Extract the [x, y] coordinate from the center of the cell holding the provided text.  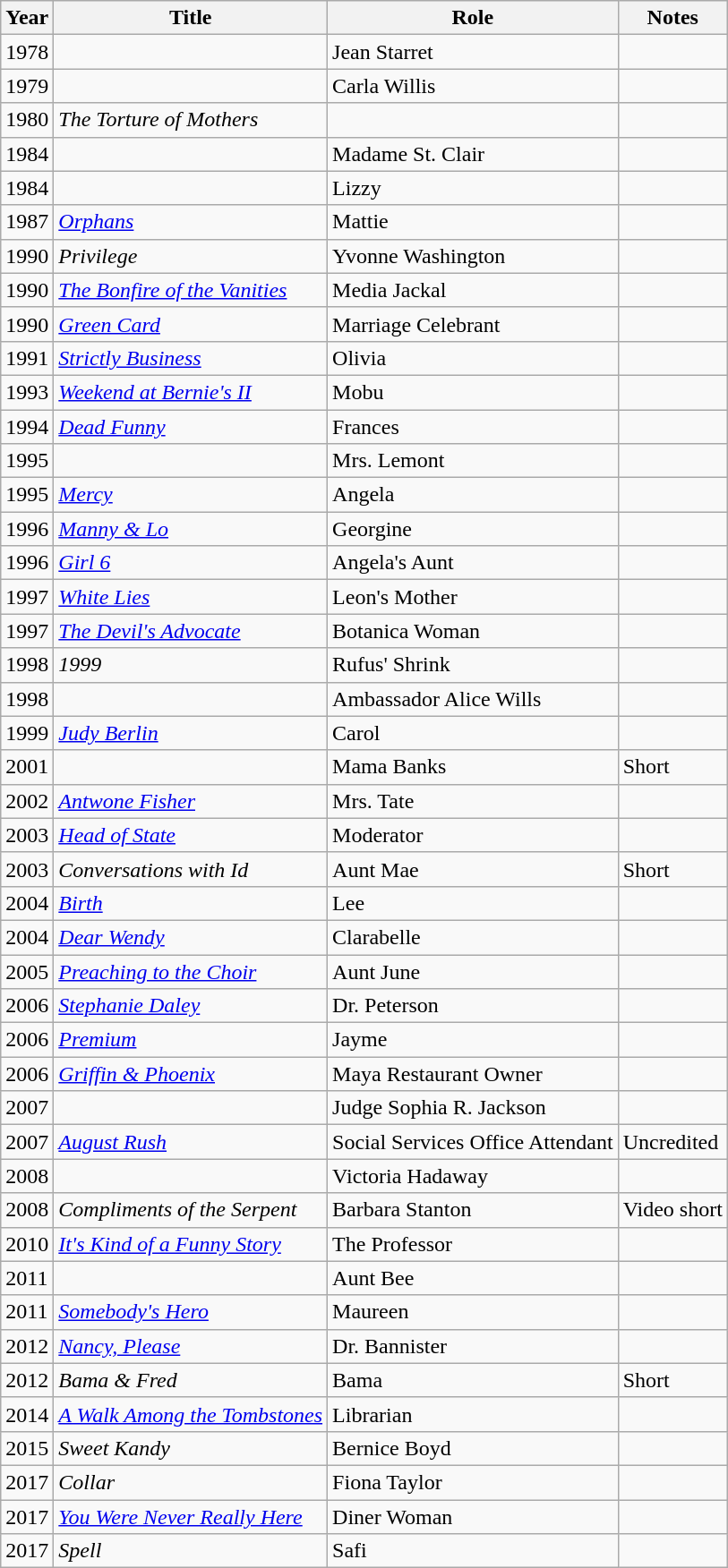
Mrs. Tate [473, 801]
Safi [473, 1551]
Mobu [473, 392]
Marriage Celebrant [473, 324]
Somebody's Hero [191, 1312]
1994 [27, 427]
2015 [27, 1448]
Dr. Peterson [473, 1006]
You Were Never Really Here [191, 1517]
1987 [27, 222]
Jayme [473, 1040]
Ambassador Alice Wills [473, 699]
1979 [27, 86]
Orphans [191, 222]
Compliments of the Serpent [191, 1210]
Mercy [191, 495]
Sweet Kandy [191, 1448]
Madame St. Clair [473, 154]
Barbara Stanton [473, 1210]
August Rush [191, 1142]
Manny & Lo [191, 529]
Video short [672, 1210]
White Lies [191, 597]
Maya Restaurant Owner [473, 1074]
Dead Funny [191, 427]
1980 [27, 120]
Lee [473, 903]
Lizzy [473, 188]
Mrs. Lemont [473, 461]
2005 [27, 971]
Olivia [473, 358]
Bama & Fred [191, 1380]
Moderator [473, 835]
Mattie [473, 222]
Birth [191, 903]
Green Card [191, 324]
1993 [27, 392]
Jean Starret [473, 52]
Aunt Mae [473, 869]
Diner Woman [473, 1517]
Antwone Fisher [191, 801]
The Torture of Mothers [191, 120]
Bama [473, 1380]
2002 [27, 801]
Premium [191, 1040]
Maureen [473, 1312]
It's Kind of a Funny Story [191, 1244]
The Devil's Advocate [191, 631]
2001 [27, 767]
Dear Wendy [191, 937]
Griffin & Phoenix [191, 1074]
Clarabelle [473, 937]
Privilege [191, 256]
Nancy, Please [191, 1346]
The Professor [473, 1244]
Dr. Bannister [473, 1346]
Head of State [191, 835]
The Bonfire of the Vanities [191, 290]
A Walk Among the Tombstones [191, 1414]
Title [191, 18]
Yvonne Washington [473, 256]
Mama Banks [473, 767]
Judy Berlin [191, 733]
Year [27, 18]
Preaching to the Choir [191, 971]
Judge Sophia R. Jackson [473, 1108]
Conversations with Id [191, 869]
Angela [473, 495]
Angela's Aunt [473, 563]
Carla Willis [473, 86]
Carol [473, 733]
Social Services Office Attendant [473, 1142]
Botanica Woman [473, 631]
Rufus' Shrink [473, 665]
Uncredited [672, 1142]
1978 [27, 52]
Fiona Taylor [473, 1482]
Strictly Business [191, 358]
Aunt Bee [473, 1278]
Weekend at Bernie's II [191, 392]
Notes [672, 18]
Stephanie Daley [191, 1006]
Girl 6 [191, 563]
Aunt June [473, 971]
Media Jackal [473, 290]
2014 [27, 1414]
Spell [191, 1551]
2010 [27, 1244]
Georgine [473, 529]
Victoria Hadaway [473, 1176]
Role [473, 18]
Frances [473, 427]
1991 [27, 358]
Leon's Mother [473, 597]
Collar [191, 1482]
Bernice Boyd [473, 1448]
Librarian [473, 1414]
